Identify which cell holds the provided text, then report its (X, Y) central coordinate. 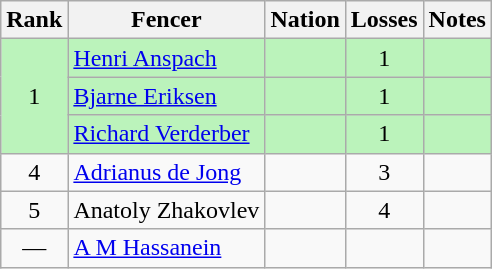
Adrianus de Jong (166, 172)
Richard Verderber (166, 134)
Anatoly Zhakovlev (166, 210)
Rank (34, 20)
Fencer (166, 20)
Henri Anspach (166, 58)
A M Hassanein (166, 248)
Nation (305, 20)
3 (384, 172)
5 (34, 210)
Bjarne Eriksen (166, 96)
Losses (384, 20)
— (34, 248)
Notes (457, 20)
